Output the (x, y) coordinate of the center of the cell containing the given text.  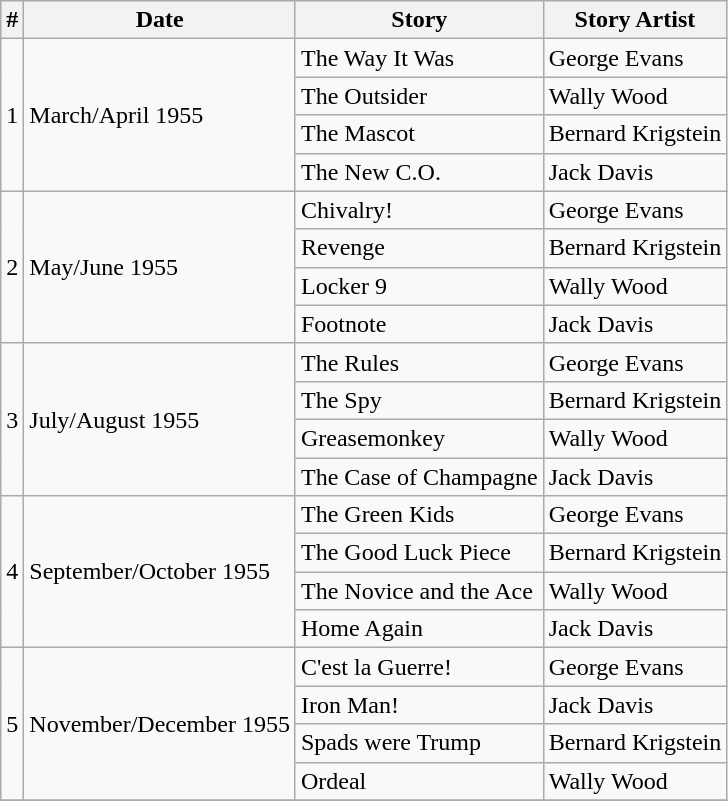
The Good Luck Piece (419, 553)
The Green Kids (419, 515)
Story Artist (635, 20)
The Way It Was (419, 58)
1 (12, 115)
July/August 1955 (160, 419)
The Novice and the Ace (419, 591)
# (12, 20)
C'est la Guerre! (419, 667)
Story (419, 20)
Chivalry! (419, 210)
Iron Man! (419, 705)
Locker 9 (419, 286)
November/December 1955 (160, 724)
March/April 1955 (160, 115)
Home Again (419, 629)
May/June 1955 (160, 267)
2 (12, 267)
The Mascot (419, 134)
4 (12, 572)
The Spy (419, 400)
Revenge (419, 248)
September/October 1955 (160, 572)
Spads were Trump (419, 743)
The Case of Champagne (419, 477)
The Rules (419, 362)
Date (160, 20)
The Outsider (419, 96)
Footnote (419, 324)
5 (12, 724)
The New C.O. (419, 172)
Greasemonkey (419, 438)
Ordeal (419, 781)
3 (12, 419)
